Find where the given text appears and provide that cell's center as (x, y) coordinate. 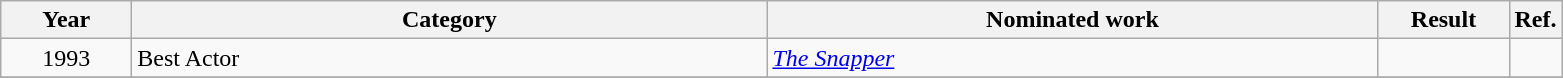
Nominated work (1072, 20)
Best Actor (450, 58)
The Snapper (1072, 58)
Category (450, 20)
1993 (66, 58)
Result (1444, 20)
Ref. (1536, 20)
Year (66, 20)
